Determine the (x, y) coordinate at the center of the cell enclosing the given text.  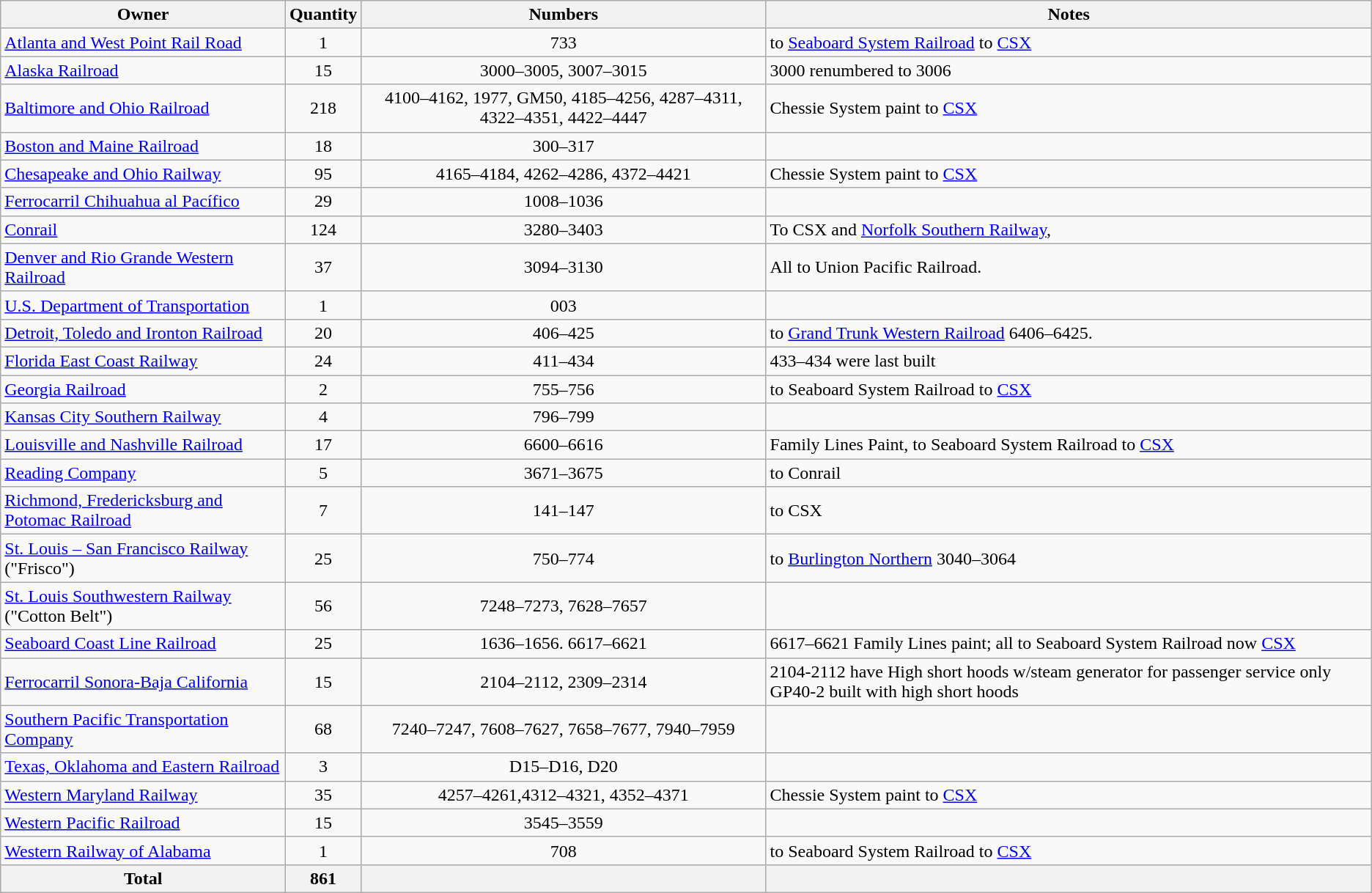
4 (324, 417)
411–434 (564, 361)
3094–3130 (564, 267)
Denver and Rio Grande Western Railroad (144, 267)
3 (324, 767)
Baltimore and Ohio Railroad (144, 109)
3000 renumbered to 3006 (1069, 70)
Texas, Oklahoma and Eastern Railroad (144, 767)
2104-2112 have High short hoods w/steam generator for passenger service only GP40-2 built with high short hoods (1069, 682)
to Burlington Northern 3040–3064 (1069, 559)
Western Maryland Railway (144, 795)
Alaska Railroad (144, 70)
Louisville and Nashville Railroad (144, 445)
Seaboard Coast Line Railroad (144, 644)
7240–7247, 7608–7627, 7658–7677, 7940–7959 (564, 729)
Numbers (564, 15)
Total (144, 878)
Quantity (324, 15)
56 (324, 606)
7 (324, 510)
St. Louis – San Francisco Railway ("Frisco") (144, 559)
141–147 (564, 510)
Kansas City Southern Railway (144, 417)
1636–1656. 6617–6621 (564, 644)
95 (324, 174)
To CSX and Norfolk Southern Railway, (1069, 229)
Ferrocarril Chihuahua al Pacífico (144, 202)
to Grand Trunk Western Railroad 6406–6425. (1069, 333)
6617–6621 Family Lines paint; all to Seaboard System Railroad now CSX (1069, 644)
3000–3005, 3007–3015 (564, 70)
Family Lines Paint, to Seaboard System Railroad to CSX (1069, 445)
433–434 were last built (1069, 361)
24 (324, 361)
to CSX (1069, 510)
861 (324, 878)
to Conrail (1069, 473)
5 (324, 473)
Conrail (144, 229)
20 (324, 333)
3280–3403 (564, 229)
6600–6616 (564, 445)
750–774 (564, 559)
29 (324, 202)
4257–4261,4312–4321, 4352–4371 (564, 795)
1008–1036 (564, 202)
4100–4162, 1977, GM50, 4185–4256, 4287–4311, 4322–4351, 4422–4447 (564, 109)
300–317 (564, 146)
D15–D16, D20 (564, 767)
218 (324, 109)
Western Railway of Alabama (144, 850)
18 (324, 146)
St. Louis Southwestern Railway ("Cotton Belt") (144, 606)
Atlanta and West Point Rail Road (144, 43)
Western Pacific Railroad (144, 823)
733 (564, 43)
3671–3675 (564, 473)
Richmond, Fredericksburg and Potomac Railroad (144, 510)
68 (324, 729)
Southern Pacific Transportation Company (144, 729)
3545–3559 (564, 823)
Owner (144, 15)
Boston and Maine Railroad (144, 146)
7248–7273, 7628–7657 (564, 606)
Florida East Coast Railway (144, 361)
Chesapeake and Ohio Railway (144, 174)
124 (324, 229)
U.S. Department of Transportation (144, 305)
708 (564, 850)
Detroit, Toledo and Ironton Railroad (144, 333)
2104–2112, 2309–2314 (564, 682)
4165–4184, 4262–4286, 4372–4421 (564, 174)
35 (324, 795)
406–425 (564, 333)
755–756 (564, 389)
17 (324, 445)
All to Union Pacific Railroad. (1069, 267)
Georgia Railroad (144, 389)
003 (564, 305)
Notes (1069, 15)
Ferrocarril Sonora-Baja California (144, 682)
Reading Company (144, 473)
2 (324, 389)
37 (324, 267)
796–799 (564, 417)
